Find where the given text appears and provide that cell's center as (x, y) coordinate. 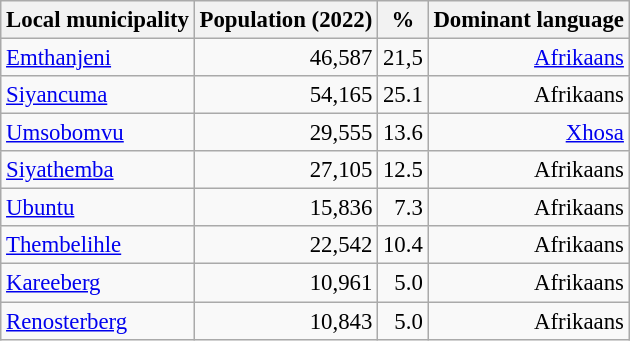
Emthanjeni (98, 58)
27,105 (286, 170)
Siyathemba (98, 170)
10,843 (286, 321)
54,165 (286, 95)
Kareeberg (98, 283)
Population (2022) (286, 20)
7.3 (403, 208)
Siyancuma (98, 95)
29,555 (286, 133)
Local municipality (98, 20)
46,587 (286, 58)
% (403, 20)
Dominant language (528, 20)
13.6 (403, 133)
12.5 (403, 170)
21,5 (403, 58)
Xhosa (528, 133)
10,961 (286, 283)
Renosterberg (98, 321)
22,542 (286, 245)
Ubuntu (98, 208)
25.1 (403, 95)
15,836 (286, 208)
Umsobomvu (98, 133)
10.4 (403, 245)
Thembelihle (98, 245)
